Return the (X, Y) coordinate for the center point of the cell that contains the specified text.  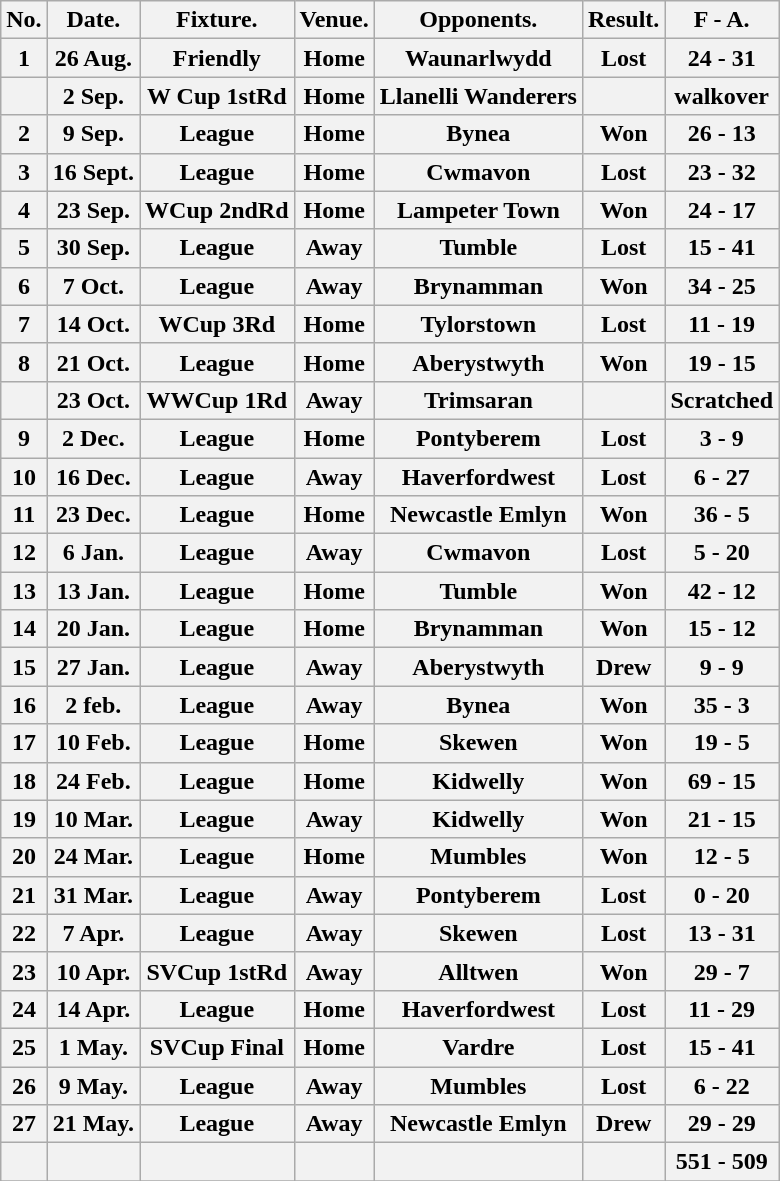
21 (24, 895)
30 Sep. (93, 248)
24 - 17 (722, 210)
WCup 2ndRd (217, 210)
14 (24, 629)
Lampeter Town (478, 210)
11 (24, 515)
42 - 12 (722, 591)
4 (24, 210)
19 - 5 (722, 743)
Llanelli Wanderers (478, 96)
7 Apr. (93, 933)
10 Feb. (93, 743)
12 - 5 (722, 857)
F - A. (722, 20)
10 Mar. (93, 819)
6 Jan. (93, 553)
25 (24, 1047)
15 - 12 (722, 629)
27 Jan. (93, 667)
13 Jan. (93, 591)
21 May. (93, 1124)
23 Sep. (93, 210)
14 Oct. (93, 324)
Venue. (334, 20)
24 Feb. (93, 781)
2 (24, 134)
SVCup 1stRd (217, 971)
WWCup 1Rd (217, 400)
8 (24, 362)
23 - 32 (722, 172)
9 (24, 438)
2 Dec. (93, 438)
Alltwen (478, 971)
24 (24, 1009)
24 Mar. (93, 857)
9 - 9 (722, 667)
6 (24, 286)
551 - 509 (722, 1162)
0 - 20 (722, 895)
Friendly (217, 58)
69 - 15 (722, 781)
5 - 20 (722, 553)
Vardre (478, 1047)
11 - 19 (722, 324)
23 Dec. (93, 515)
10 Apr. (93, 971)
2 Sep. (93, 96)
24 - 31 (722, 58)
12 (24, 553)
19 - 15 (722, 362)
19 (24, 819)
16 (24, 705)
16 Sept. (93, 172)
7 (24, 324)
WCup 3Rd (217, 324)
15 (24, 667)
walkover (722, 96)
9 Sep. (93, 134)
20 (24, 857)
23 (24, 971)
26 - 13 (722, 134)
Scratched (722, 400)
6 - 22 (722, 1085)
16 Dec. (93, 477)
3 (24, 172)
6 - 27 (722, 477)
13 - 31 (722, 933)
18 (24, 781)
26 (24, 1085)
21 Oct. (93, 362)
5 (24, 248)
Waunarlwydd (478, 58)
Tylorstown (478, 324)
31 Mar. (93, 895)
Opponents. (478, 20)
27 (24, 1124)
Trimsaran (478, 400)
3 - 9 (722, 438)
13 (24, 591)
29 - 29 (722, 1124)
7 Oct. (93, 286)
14 Apr. (93, 1009)
Fixture. (217, 20)
29 - 7 (722, 971)
34 - 25 (722, 286)
11 - 29 (722, 1009)
10 (24, 477)
36 - 5 (722, 515)
No. (24, 20)
Date. (93, 20)
23 Oct. (93, 400)
2 feb. (93, 705)
1 May. (93, 1047)
35 - 3 (722, 705)
21 - 15 (722, 819)
22 (24, 933)
W Cup 1stRd (217, 96)
SVCup Final (217, 1047)
9 May. (93, 1085)
26 Aug. (93, 58)
20 Jan. (93, 629)
1 (24, 58)
Result. (623, 20)
17 (24, 743)
